Return the [X, Y] coordinate for the center point of the cell that contains the specified text.  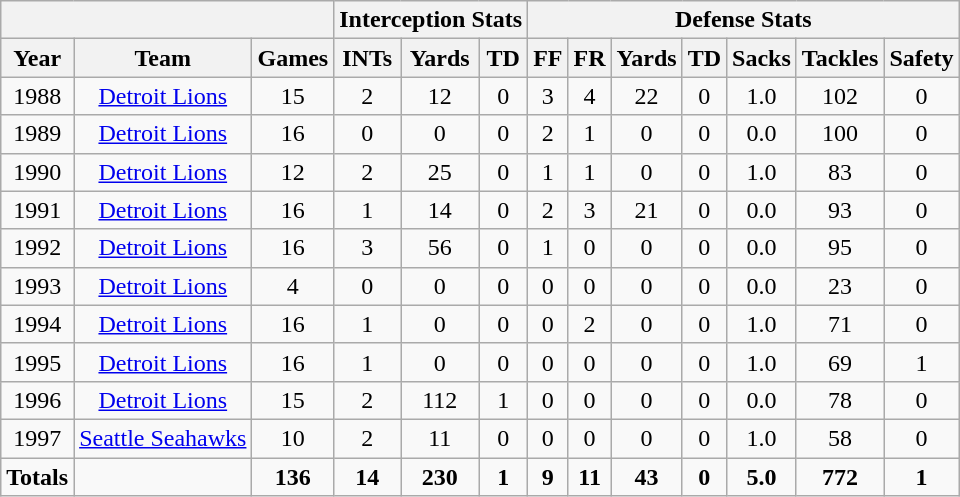
Team [163, 58]
93 [840, 210]
230 [440, 477]
1989 [38, 134]
Year [38, 58]
Sacks [762, 58]
1995 [38, 362]
22 [646, 96]
1997 [38, 438]
83 [840, 172]
Tackles [840, 58]
58 [840, 438]
INTs [368, 58]
1992 [38, 248]
Defense Stats [744, 20]
Totals [38, 477]
1990 [38, 172]
56 [440, 248]
43 [646, 477]
25 [440, 172]
Interception Stats [431, 20]
23 [840, 286]
71 [840, 324]
5.0 [762, 477]
1988 [38, 96]
78 [840, 400]
772 [840, 477]
1994 [38, 324]
FR [590, 58]
21 [646, 210]
1996 [38, 400]
136 [293, 477]
69 [840, 362]
100 [840, 134]
112 [440, 400]
9 [548, 477]
Games [293, 58]
95 [840, 248]
FF [548, 58]
10 [293, 438]
102 [840, 96]
Safety [922, 58]
1993 [38, 286]
1991 [38, 210]
Seattle Seahawks [163, 438]
